Locate the cell with the specified text and output its [x, y] center coordinate. 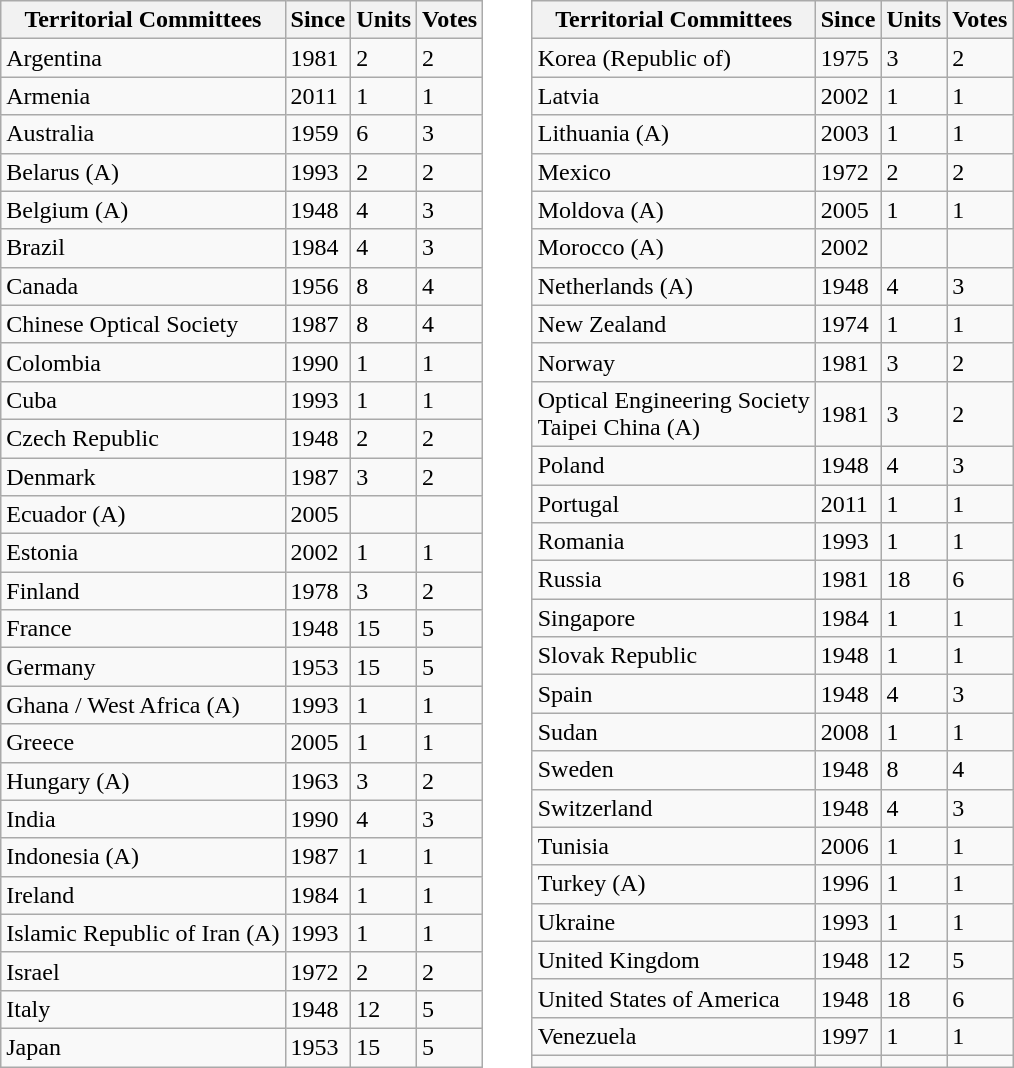
1974 [848, 324]
Czech Republic [143, 438]
Romania [674, 542]
Argentina [143, 58]
United Kingdom [674, 960]
Ghana / West Africa (A) [143, 705]
Lithuania (A) [674, 134]
Morocco (A) [674, 248]
Australia [143, 134]
Netherlands (A) [674, 286]
1996 [848, 884]
Denmark [143, 477]
Indonesia (A) [143, 857]
Armenia [143, 96]
Belarus (A) [143, 172]
Germany [143, 667]
Chinese Optical Society [143, 324]
1956 [318, 286]
United States of America [674, 998]
Poland [674, 465]
Japan [143, 1047]
Slovak Republic [674, 656]
Mexico [674, 172]
Ireland [143, 895]
India [143, 819]
Sudan [674, 732]
France [143, 629]
Russia [674, 580]
Singapore [674, 618]
2006 [848, 846]
Islamic Republic of Iran (A) [143, 933]
Belgium (A) [143, 210]
Latvia [674, 96]
Cuba [143, 400]
Greece [143, 743]
Switzerland [674, 808]
Moldova (A) [674, 210]
1975 [848, 58]
1963 [318, 781]
New Zealand [674, 324]
Hungary (A) [143, 781]
Tunisia [674, 846]
Optical Engineering Society Taipei China (A) [674, 414]
2003 [848, 134]
Ecuador (A) [143, 515]
Estonia [143, 553]
1959 [318, 134]
1997 [848, 1036]
Spain [674, 694]
Brazil [143, 248]
Italy [143, 1009]
2008 [848, 732]
Korea (Republic of) [674, 58]
Venezuela [674, 1036]
Portugal [674, 503]
Colombia [143, 362]
1978 [318, 591]
Israel [143, 971]
Finland [143, 591]
Turkey (A) [674, 884]
Sweden [674, 770]
Canada [143, 286]
Ukraine [674, 922]
Norway [674, 362]
